For the text-containing cell, return its midpoint in (X, Y) coordinate format. 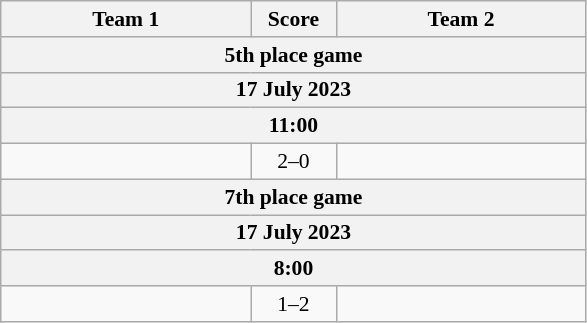
5th place game (294, 55)
7th place game (294, 197)
1–2 (294, 304)
2–0 (294, 162)
11:00 (294, 126)
8:00 (294, 269)
Team 2 (461, 19)
Score (294, 19)
Team 1 (126, 19)
